Capture the cell that displays the provided text and extract its (X, Y) central coordinate. 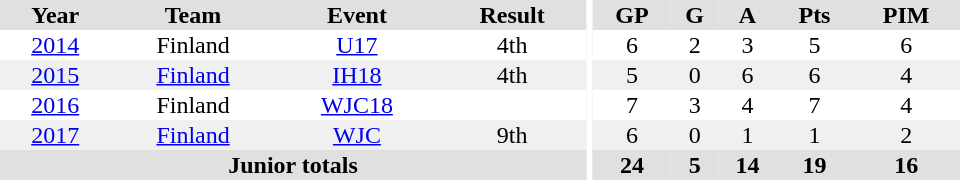
GP (632, 15)
A (747, 15)
24 (632, 165)
U17 (357, 45)
Team (192, 15)
2015 (55, 75)
WJC (357, 135)
9th (512, 135)
Year (55, 15)
14 (747, 165)
Pts (815, 15)
IH18 (357, 75)
Result (512, 15)
PIM (906, 15)
Event (357, 15)
2014 (55, 45)
WJC18 (357, 105)
G (694, 15)
19 (815, 165)
16 (906, 165)
Junior totals (293, 165)
2016 (55, 105)
2017 (55, 135)
